Determine the (X, Y) coordinate at the center of the cell enclosing the given text.  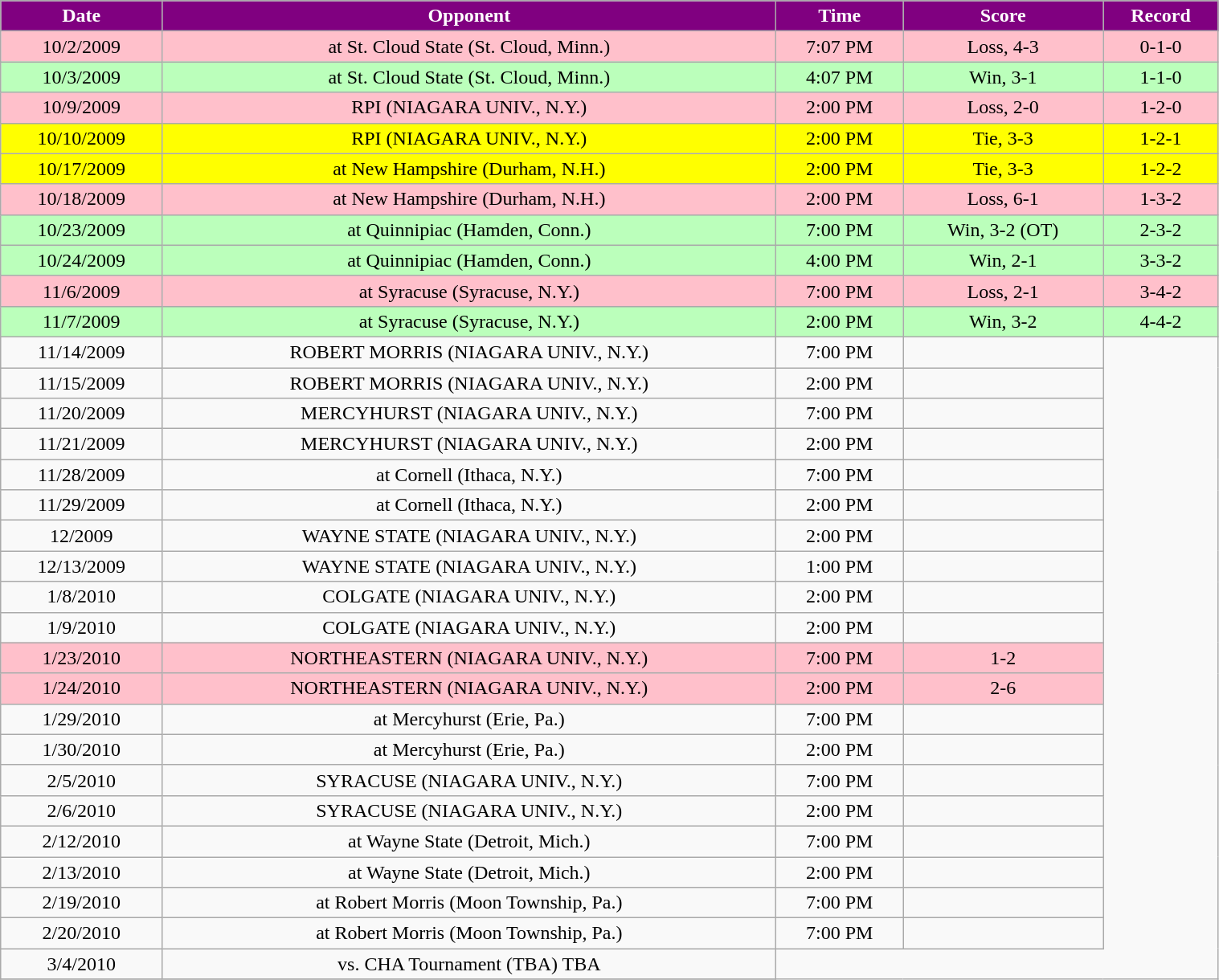
2/19/2010 (82, 903)
11/15/2009 (82, 383)
10/2/2009 (82, 47)
1-2-0 (1160, 108)
3/4/2010 (82, 964)
Win, 3-1 (1003, 77)
7:07 PM (840, 47)
1-2 (1003, 658)
1/29/2010 (82, 719)
vs. CHA Tournament (TBA) TBA (469, 964)
4:00 PM (840, 260)
10/10/2009 (82, 138)
0-1-0 (1160, 47)
10/9/2009 (82, 108)
10/18/2009 (82, 199)
1-1-0 (1160, 77)
12/2009 (82, 536)
1/8/2010 (82, 597)
Loss, 2-0 (1003, 108)
10/23/2009 (82, 230)
1/23/2010 (82, 658)
11/14/2009 (82, 352)
Loss, 4-3 (1003, 47)
1:00 PM (840, 566)
Win, 3-2 (1003, 321)
10/3/2009 (82, 77)
Win, 3-2 (OT) (1003, 230)
10/24/2009 (82, 260)
2/13/2010 (82, 872)
Score (1003, 16)
4:07 PM (840, 77)
1-2-1 (1160, 138)
3-3-2 (1160, 260)
Loss, 2-1 (1003, 291)
1/30/2010 (82, 749)
Record (1160, 16)
Loss, 6-1 (1003, 199)
3-4-2 (1160, 291)
Opponent (469, 16)
2/12/2010 (82, 841)
11/7/2009 (82, 321)
11/29/2009 (82, 505)
Date (82, 16)
2-3-2 (1160, 230)
2/5/2010 (82, 780)
2-6 (1003, 688)
1-2-2 (1160, 169)
1-3-2 (1160, 199)
2/6/2010 (82, 811)
11/20/2009 (82, 414)
4-4-2 (1160, 321)
12/13/2009 (82, 566)
1/9/2010 (82, 627)
2/20/2010 (82, 933)
11/28/2009 (82, 475)
11/6/2009 (82, 291)
1/24/2010 (82, 688)
Time (840, 16)
Win, 2-1 (1003, 260)
10/17/2009 (82, 169)
11/21/2009 (82, 444)
